Search for the cell housing the specified text and yield its [x, y] center coordinate. 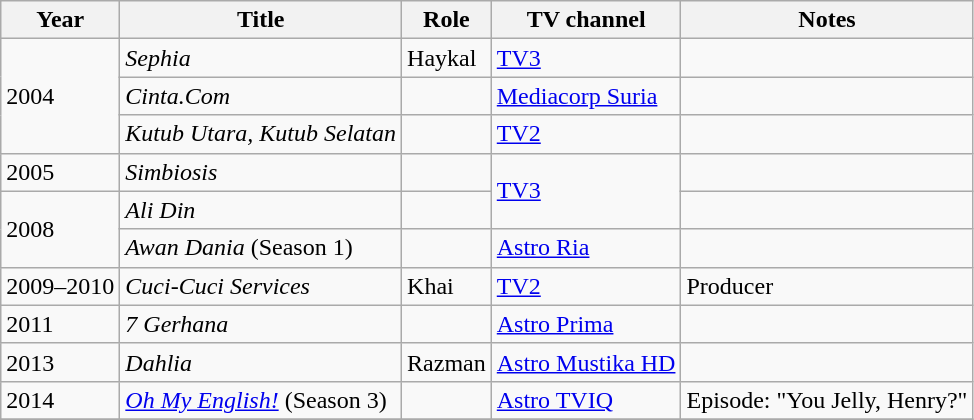
Notes [827, 20]
Khai [447, 286]
Producer [827, 286]
Cinta.Com [261, 96]
Sephia [261, 58]
2005 [60, 172]
Dahlia [261, 362]
2008 [60, 229]
Awan Dania (Season 1) [261, 248]
Kutub Utara, Kutub Selatan [261, 134]
TV channel [586, 20]
Simbiosis [261, 172]
Oh My English! (Season 3) [261, 400]
7 Gerhana [261, 324]
Mediacorp Suria [586, 96]
Astro Prima [586, 324]
Role [447, 20]
2011 [60, 324]
2004 [60, 96]
Year [60, 20]
Episode: "You Jelly, Henry?" [827, 400]
Astro TVIQ [586, 400]
Haykal [447, 58]
2013 [60, 362]
Astro Mustika HD [586, 362]
Title [261, 20]
Astro Ria [586, 248]
2014 [60, 400]
Razman [447, 362]
Cuci-Cuci Services [261, 286]
2009–2010 [60, 286]
Ali Din [261, 210]
